Capture the cell that displays the provided text and extract its [X, Y] central coordinate. 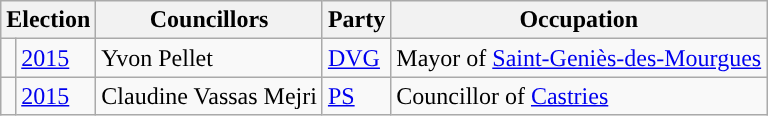
Yvon Pellet [210, 58]
DVG [356, 58]
Occupation [579, 20]
Councillors [210, 20]
Party [356, 20]
Election [48, 20]
PS [356, 96]
Mayor of Saint-Geniès-des-Mourgues [579, 58]
Councillor of Castries [579, 96]
Claudine Vassas Mejri [210, 96]
